Identify which cell holds the provided text, then report its (X, Y) central coordinate. 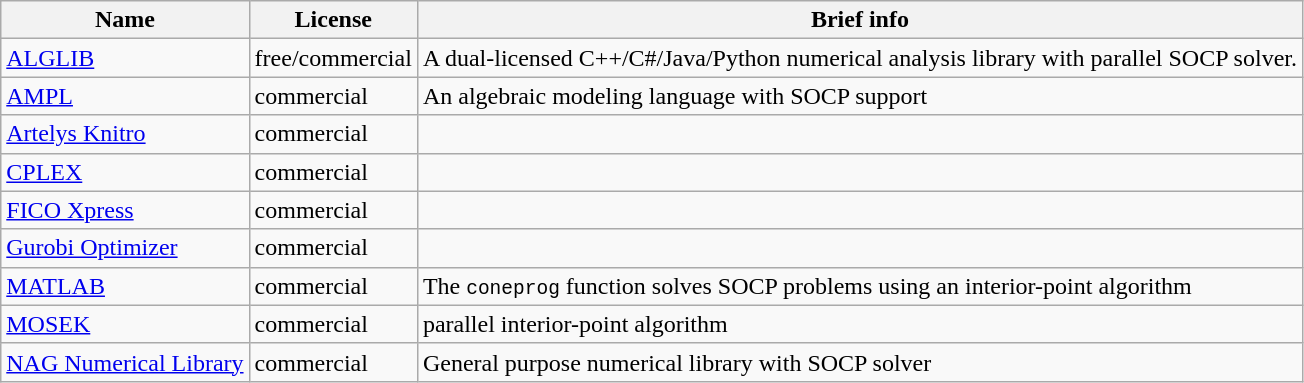
MOSEK (125, 324)
A dual-licensed C++/C#/Java/Python numerical analysis library with parallel SOCP solver. (860, 58)
Brief info (860, 20)
Name (125, 20)
An algebraic modeling language with SOCP support (860, 96)
ALGLIB (125, 58)
NAG Numerical Library (125, 362)
MATLAB (125, 286)
Gurobi Optimizer (125, 248)
License (333, 20)
AMPL (125, 96)
CPLEX (125, 172)
parallel interior-point algorithm (860, 324)
free/commercial (333, 58)
FICO Xpress (125, 210)
General purpose numerical library with SOCP solver (860, 362)
Artelys Knitro (125, 134)
The coneprog function solves SOCP problems using an interior-point algorithm (860, 286)
